From the cell containing the given text, extract its center point as (x, y) coordinate. 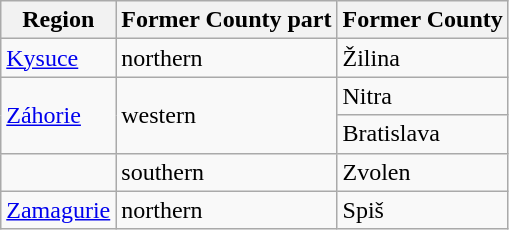
Region (58, 20)
Žilina (422, 58)
western (226, 115)
Bratislava (422, 134)
Former County (422, 20)
Spiš (422, 210)
Zamagurie (58, 210)
Zvolen (422, 172)
Záhorie (58, 115)
Nitra (422, 96)
Former County part (226, 20)
southern (226, 172)
Kysuce (58, 58)
